Capture the cell that displays the provided text and extract its (X, Y) central coordinate. 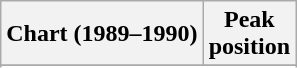
Chart (1989–1990) (102, 34)
Peak position (249, 34)
